From the cell containing the given text, extract its center point as (X, Y) coordinate. 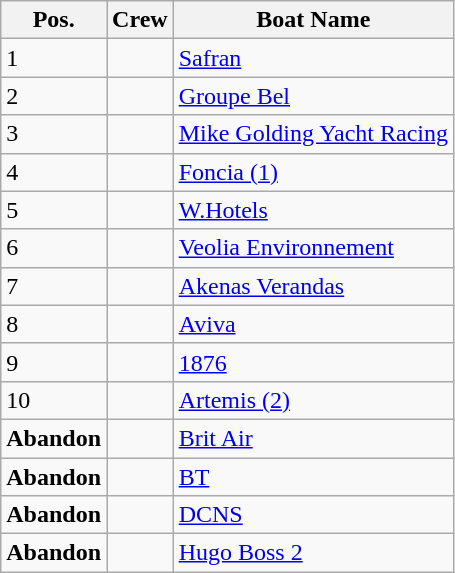
Brit Air (313, 438)
10 (54, 400)
2 (54, 96)
1876 (313, 362)
Artemis (2) (313, 400)
Mike Golding Yacht Racing (313, 134)
Foncia (1) (313, 172)
1 (54, 58)
9 (54, 362)
Hugo Boss 2 (313, 553)
6 (54, 248)
Pos. (54, 20)
Safran (313, 58)
Crew (140, 20)
DCNS (313, 515)
8 (54, 324)
Groupe Bel (313, 96)
4 (54, 172)
Akenas Verandas (313, 286)
7 (54, 286)
5 (54, 210)
W.Hotels (313, 210)
BT (313, 477)
3 (54, 134)
Veolia Environnement (313, 248)
Aviva (313, 324)
Boat Name (313, 20)
